From the cell containing the given text, extract its center point as [x, y] coordinate. 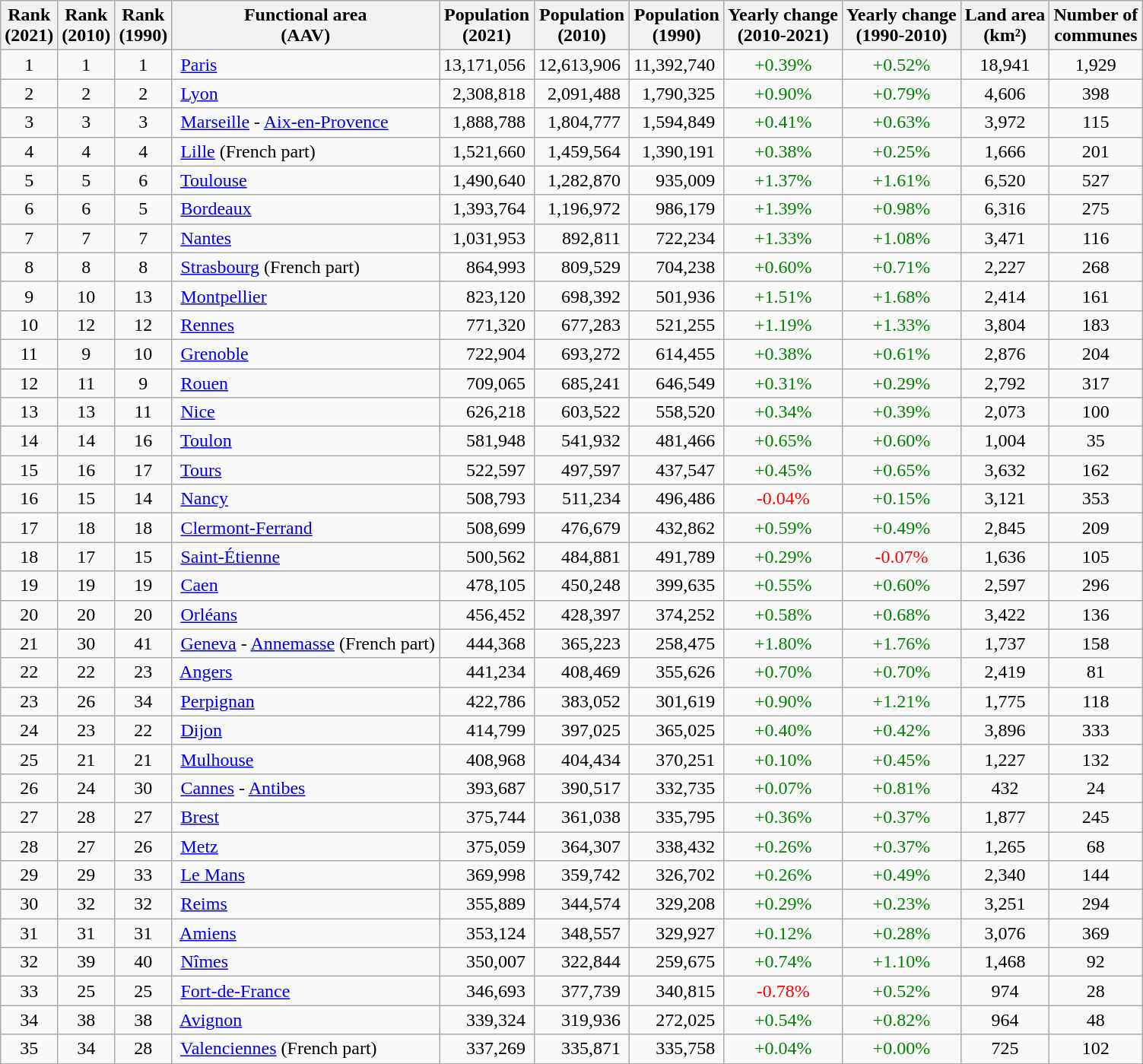
118 [1096, 701]
Caen [306, 586]
3,896 [1005, 730]
408,968 [487, 759]
771,320 [487, 325]
361,038 [583, 817]
1,390,191 [677, 151]
319,936 [583, 1020]
329,927 [677, 933]
2,091,488 [583, 94]
450,248 [583, 586]
Rank(2010) [87, 26]
508,793 [487, 499]
3,972 [1005, 122]
+0.15% [902, 499]
Fort-de-France [306, 991]
375,059 [487, 846]
162 [1096, 470]
350,007 [487, 962]
Reims [306, 904]
Toulon [306, 441]
Angers [306, 672]
39 [87, 962]
+0.10% [783, 759]
+0.61% [902, 354]
Population(2021) [487, 26]
364,307 [583, 846]
541,932 [583, 441]
+0.42% [902, 730]
12,613,906 [583, 65]
68 [1096, 846]
340,815 [677, 991]
Population(1990) [677, 26]
245 [1096, 817]
1,521,660 [487, 151]
+1.76% [902, 643]
Strasbourg (French part) [306, 267]
2,227 [1005, 267]
414,799 [487, 730]
Lille (French part) [306, 151]
+0.59% [783, 528]
6,316 [1005, 209]
511,234 [583, 499]
+1.80% [783, 643]
333 [1096, 730]
Number ofcommunes [1096, 26]
374,252 [677, 615]
1,790,325 [677, 94]
+0.28% [902, 933]
Nantes [306, 238]
268 [1096, 267]
935,009 [677, 180]
326,702 [677, 875]
603,522 [583, 412]
346,693 [487, 991]
722,234 [677, 238]
558,520 [677, 412]
335,758 [677, 1049]
1,636 [1005, 557]
+0.74% [783, 962]
3,251 [1005, 904]
Rank(2021) [29, 26]
Rank(1990) [143, 26]
+0.68% [902, 615]
-0.07% [902, 557]
Grenoble [306, 354]
581,948 [487, 441]
81 [1096, 672]
+1.51% [783, 296]
1,888,788 [487, 122]
259,675 [677, 962]
105 [1096, 557]
2,419 [1005, 672]
496,486 [677, 499]
1,666 [1005, 151]
+0.36% [783, 817]
Avignon [306, 1020]
+1.21% [902, 701]
+0.40% [783, 730]
497,597 [583, 470]
332,735 [677, 788]
-0.04% [783, 499]
Marseille - Aix-en-Provence [306, 122]
1,490,640 [487, 180]
+0.98% [902, 209]
422,786 [487, 701]
335,795 [677, 817]
+0.55% [783, 586]
2,308,818 [487, 94]
Bordeaux [306, 209]
Le Mans [306, 875]
393,687 [487, 788]
+0.82% [902, 1020]
809,529 [583, 267]
Yearly change(2010-2021) [783, 26]
Orléans [306, 615]
100 [1096, 412]
+1.08% [902, 238]
491,789 [677, 557]
275 [1096, 209]
329,208 [677, 904]
432 [1005, 788]
2,414 [1005, 296]
294 [1096, 904]
698,392 [583, 296]
+0.71% [902, 267]
+1.19% [783, 325]
2,792 [1005, 383]
1,775 [1005, 701]
+1.37% [783, 180]
355,889 [487, 904]
677,283 [583, 325]
+0.79% [902, 94]
481,466 [677, 441]
359,742 [583, 875]
Nîmes [306, 962]
500,562 [487, 557]
+0.34% [783, 412]
986,179 [677, 209]
258,475 [677, 643]
1,877 [1005, 817]
339,324 [487, 1020]
3,076 [1005, 933]
428,397 [583, 615]
1,004 [1005, 441]
369 [1096, 933]
Nancy [306, 499]
2,597 [1005, 586]
1,282,870 [583, 180]
+0.07% [783, 788]
476,679 [583, 528]
+0.25% [902, 151]
527 [1096, 180]
11,392,740 [677, 65]
Nice [306, 412]
40 [143, 962]
Functional area(AAV) [306, 26]
161 [1096, 296]
398 [1096, 94]
Brest [306, 817]
353,124 [487, 933]
441,234 [487, 672]
296 [1096, 586]
444,368 [487, 643]
Rennes [306, 325]
+0.00% [902, 1049]
Mulhouse [306, 759]
390,517 [583, 788]
92 [1096, 962]
355,626 [677, 672]
365,025 [677, 730]
375,744 [487, 817]
+0.54% [783, 1020]
Paris [306, 65]
370,251 [677, 759]
2,845 [1005, 528]
Yearly change(1990-2010) [902, 26]
3,471 [1005, 238]
864,993 [487, 267]
383,052 [583, 701]
13,171,056 [487, 65]
501,936 [677, 296]
369,998 [487, 875]
+0.31% [783, 383]
+0.12% [783, 933]
Clermont-Ferrand [306, 528]
+1.61% [902, 180]
+0.41% [783, 122]
Amiens [306, 933]
Cannes - Antibes [306, 788]
6,520 [1005, 180]
2,876 [1005, 354]
Geneva - Annemasse (French part) [306, 643]
722,904 [487, 354]
115 [1096, 122]
Valenciennes (French part) [306, 1049]
432,862 [677, 528]
3,422 [1005, 615]
348,557 [583, 933]
725 [1005, 1049]
338,432 [677, 846]
344,574 [583, 904]
Toulouse [306, 180]
-0.78% [783, 991]
456,452 [487, 615]
685,241 [583, 383]
4,606 [1005, 94]
964 [1005, 1020]
3,121 [1005, 499]
Dijon [306, 730]
+0.04% [783, 1049]
+1.39% [783, 209]
Rouen [306, 383]
209 [1096, 528]
+0.63% [902, 122]
484,881 [583, 557]
2,073 [1005, 412]
709,065 [487, 383]
408,469 [583, 672]
522,597 [487, 470]
1,031,953 [487, 238]
365,223 [583, 643]
301,619 [677, 701]
204 [1096, 354]
337,269 [487, 1049]
437,547 [677, 470]
18,941 [1005, 65]
397,025 [583, 730]
144 [1096, 875]
3,804 [1005, 325]
478,105 [487, 586]
201 [1096, 151]
1,804,777 [583, 122]
1,393,764 [487, 209]
Lyon [306, 94]
317 [1096, 383]
+1.10% [902, 962]
+1.68% [902, 296]
2,340 [1005, 875]
693,272 [583, 354]
399,635 [677, 586]
+0.81% [902, 788]
+0.58% [783, 615]
48 [1096, 1020]
Perpignan [306, 701]
614,455 [677, 354]
3,632 [1005, 470]
1,265 [1005, 846]
1,468 [1005, 962]
335,871 [583, 1049]
1,594,849 [677, 122]
892,811 [583, 238]
1,929 [1096, 65]
823,120 [487, 296]
Montpellier [306, 296]
183 [1096, 325]
521,255 [677, 325]
353 [1096, 499]
136 [1096, 615]
272,025 [677, 1020]
102 [1096, 1049]
704,238 [677, 267]
+0.23% [902, 904]
322,844 [583, 962]
116 [1096, 238]
508,699 [487, 528]
Land area(km²) [1005, 26]
974 [1005, 991]
158 [1096, 643]
Metz [306, 846]
1,737 [1005, 643]
1,459,564 [583, 151]
377,739 [583, 991]
646,549 [677, 383]
Saint-Étienne [306, 557]
1,227 [1005, 759]
41 [143, 643]
Tours [306, 470]
404,434 [583, 759]
626,218 [487, 412]
132 [1096, 759]
Population(2010) [583, 26]
1,196,972 [583, 209]
